Output the [X, Y] coordinate of the center of the cell containing the given text.  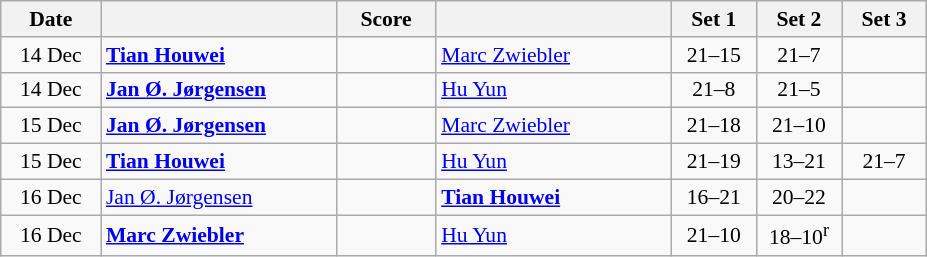
18–10r [798, 236]
Date [51, 19]
21–5 [798, 90]
Set 3 [884, 19]
21–18 [714, 126]
13–21 [798, 162]
21–15 [714, 55]
Score [386, 19]
21–8 [714, 90]
20–22 [798, 197]
Set 2 [798, 19]
21–19 [714, 162]
16–21 [714, 197]
Set 1 [714, 19]
